Determine the [x, y] coordinate at the center of the cell enclosing the given text.  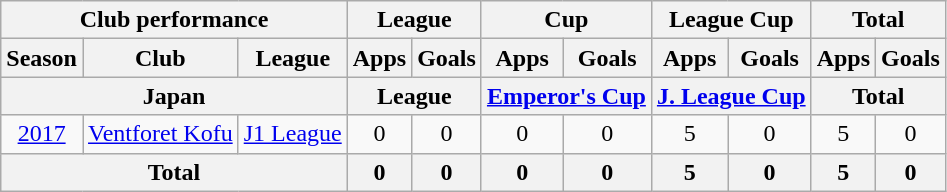
2017 [42, 134]
J1 League [292, 134]
Ventforet Kofu [160, 134]
Season [42, 58]
Club performance [174, 20]
Cup [566, 20]
Japan [174, 96]
J. League Cup [731, 96]
Emperor's Cup [566, 96]
League Cup [731, 20]
Club [160, 58]
